Capture the cell that displays the provided text and extract its [X, Y] central coordinate. 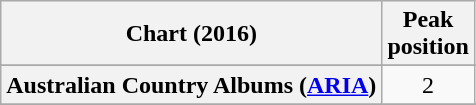
Peak position [428, 34]
Chart (2016) [192, 34]
Australian Country Albums (ARIA) [192, 85]
2 [428, 85]
